Search for the cell housing the specified text and yield its (x, y) center coordinate. 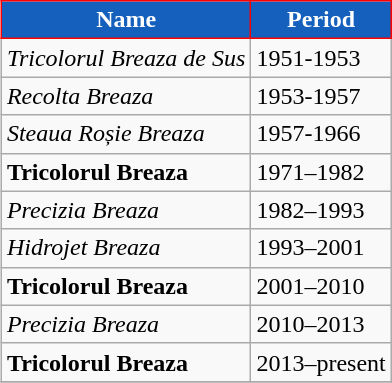
1982–1993 (321, 210)
1971–1982 (321, 172)
2010–2013 (321, 324)
Name (126, 20)
Steaua Roșie Breaza (126, 134)
1953-1957 (321, 96)
Recolta Breaza (126, 96)
1957-1966 (321, 134)
2013–present (321, 362)
1993–2001 (321, 248)
Tricolorul Breaza de Sus (126, 58)
Period (321, 20)
2001–2010 (321, 286)
Hidrojet Breaza (126, 248)
1951-1953 (321, 58)
